Locate the cell with the specified text and output its [X, Y] center coordinate. 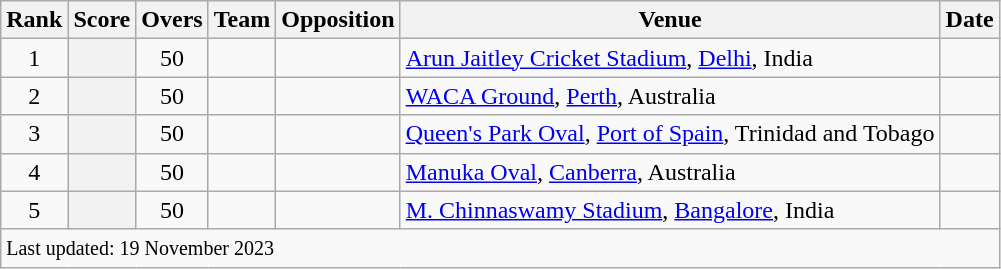
Overs [172, 20]
Last updated: 19 November 2023 [500, 248]
Team [242, 20]
WACA Ground, Perth, Australia [670, 96]
3 [34, 134]
M. Chinnaswamy Stadium, Bangalore, India [670, 210]
5 [34, 210]
Manuka Oval, Canberra, Australia [670, 172]
1 [34, 58]
Arun Jaitley Cricket Stadium, Delhi, India [670, 58]
2 [34, 96]
4 [34, 172]
Queen's Park Oval, Port of Spain, Trinidad and Tobago [670, 134]
Opposition [338, 20]
Date [970, 20]
Venue [670, 20]
Rank [34, 20]
Score [102, 20]
